For the text-containing cell, return its midpoint in [X, Y] coordinate format. 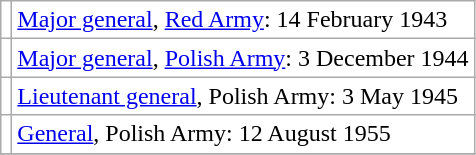
Major general, Polish Army: 3 December 1944 [243, 58]
General, Polish Army: 12 August 1955 [243, 134]
Lieutenant general, Polish Army: 3 May 1945 [243, 96]
Major general, Red Army: 14 February 1943 [243, 20]
